Return the (X, Y) coordinate for the center point of the cell that contains the specified text.  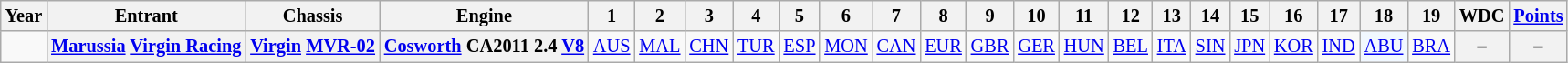
Points (1538, 16)
TUR (756, 47)
Chassis (312, 16)
14 (1210, 16)
12 (1131, 16)
MAL (659, 47)
Engine (484, 16)
Cosworth CA2011 2.4 V8 (484, 47)
1 (612, 16)
JPN (1249, 47)
GER (1036, 47)
10 (1036, 16)
Virgin MVR-02 (312, 47)
7 (896, 16)
HUN (1084, 47)
ITA (1172, 47)
WDC (1482, 16)
6 (845, 16)
CHN (708, 47)
4 (756, 16)
BEL (1131, 47)
SIN (1210, 47)
GBR (990, 47)
11 (1084, 16)
17 (1339, 16)
9 (990, 16)
Marussia Virgin Racing (146, 47)
16 (1294, 16)
Year (24, 16)
15 (1249, 16)
3 (708, 16)
8 (943, 16)
IND (1339, 47)
18 (1384, 16)
ABU (1384, 47)
5 (800, 16)
ESP (800, 47)
13 (1172, 16)
BRA (1431, 47)
EUR (943, 47)
KOR (1294, 47)
CAN (896, 47)
AUS (612, 47)
19 (1431, 16)
2 (659, 16)
Entrant (146, 16)
MON (845, 47)
